Locate the cell with the specified text and output its (X, Y) center coordinate. 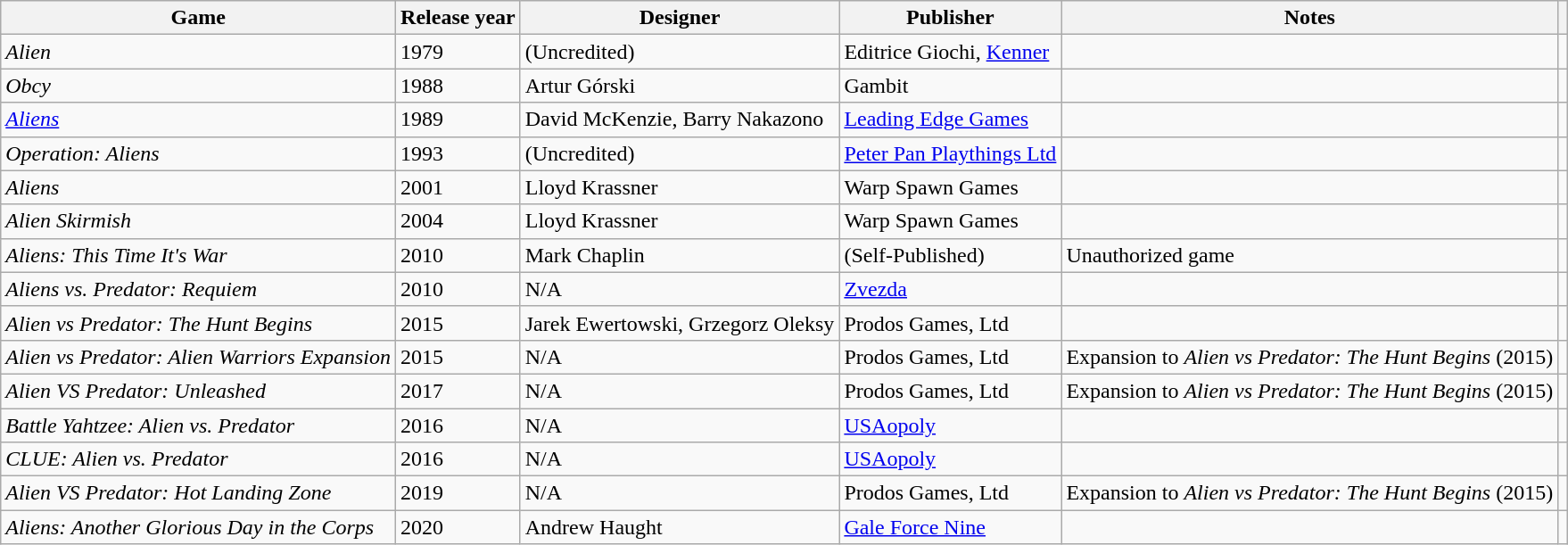
Aliens vs. Predator: Requiem (198, 289)
Aliens: Another Glorious Day in the Corps (198, 527)
2020 (458, 527)
Mark Chaplin (680, 255)
Game (198, 18)
2001 (458, 187)
2004 (458, 221)
Alien vs Predator: Alien Warriors Expansion (198, 357)
Jarek Ewertowski, Grzegorz Oleksy (680, 323)
2017 (458, 391)
Publisher (951, 18)
Alien Skirmish (198, 221)
Alien vs Predator: The Hunt Begins (198, 323)
Alien VS Predator: Unleashed (198, 391)
Aliens: This Time It's War (198, 255)
(Self-Published) (951, 255)
Peter Pan Playthings Ltd (951, 153)
Alien (198, 52)
1993 (458, 153)
Gambit (951, 86)
Operation: Aliens (198, 153)
Leading Edge Games (951, 120)
Artur Górski (680, 86)
Obcy (198, 86)
Release year (458, 18)
Designer (680, 18)
2019 (458, 493)
1979 (458, 52)
Notes (1309, 18)
Gale Force Nine (951, 527)
CLUE: Alien vs. Predator (198, 459)
David McKenzie, Barry Nakazono (680, 120)
1988 (458, 86)
Zvezda (951, 289)
Andrew Haught (680, 527)
Alien VS Predator: Hot Landing Zone (198, 493)
Editrice Giochi, Kenner (951, 52)
1989 (458, 120)
Unauthorized game (1309, 255)
Battle Yahtzee: Alien vs. Predator (198, 425)
